Determine the (X, Y) coordinate at the center of the cell enclosing the given text.  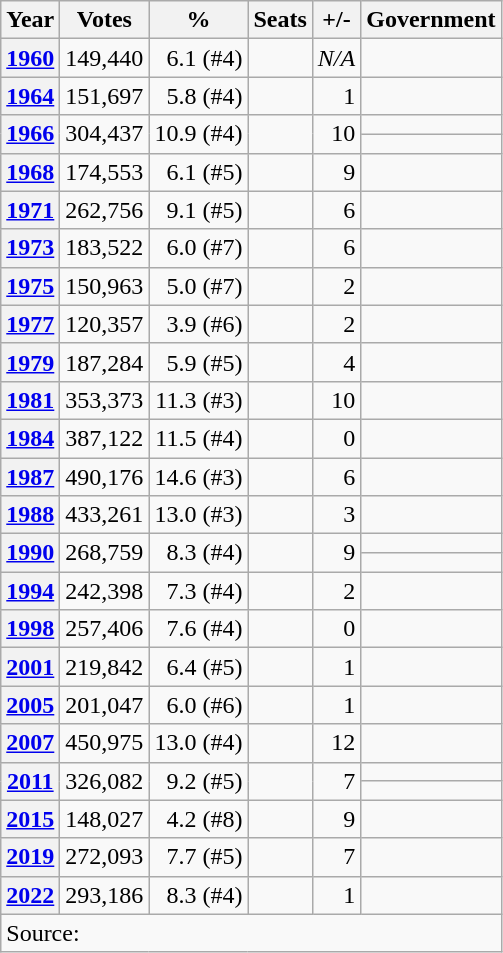
262,756 (104, 210)
490,176 (104, 477)
1973 (30, 248)
1977 (30, 324)
433,261 (104, 515)
268,759 (104, 553)
219,842 (104, 667)
9.1 (#5) (198, 210)
10.9 (#4) (198, 134)
1984 (30, 438)
304,437 (104, 134)
1981 (30, 400)
Votes (104, 20)
1968 (30, 172)
9.2 (#5) (198, 781)
+/- (336, 20)
1988 (30, 515)
201,047 (104, 705)
387,122 (104, 438)
4.2 (#8) (198, 819)
1975 (30, 286)
2011 (30, 781)
7.3 (#4) (198, 591)
242,398 (104, 591)
5.0 (#7) (198, 286)
4 (336, 362)
353,373 (104, 400)
13.0 (#3) (198, 515)
% (198, 20)
2019 (30, 857)
3.9 (#6) (198, 324)
174,553 (104, 172)
6.1 (#5) (198, 172)
12 (336, 743)
13.0 (#4) (198, 743)
Government (431, 20)
1964 (30, 96)
187,284 (104, 362)
120,357 (104, 324)
2007 (30, 743)
Year (30, 20)
148,027 (104, 819)
Seats (280, 20)
150,963 (104, 286)
7.7 (#5) (198, 857)
6.4 (#5) (198, 667)
6.0 (#7) (198, 248)
272,093 (104, 857)
326,082 (104, 781)
183,522 (104, 248)
1966 (30, 134)
1960 (30, 58)
1990 (30, 553)
1979 (30, 362)
6.1 (#4) (198, 58)
257,406 (104, 629)
2005 (30, 705)
2022 (30, 895)
Source: (251, 933)
5.9 (#5) (198, 362)
5.8 (#4) (198, 96)
7.6 (#4) (198, 629)
1998 (30, 629)
2015 (30, 819)
11.3 (#3) (198, 400)
6.0 (#6) (198, 705)
3 (336, 515)
N/A (336, 58)
1987 (30, 477)
149,440 (104, 58)
151,697 (104, 96)
1971 (30, 210)
2001 (30, 667)
450,975 (104, 743)
14.6 (#3) (198, 477)
11.5 (#4) (198, 438)
1994 (30, 591)
293,186 (104, 895)
